Search for the cell housing the specified text and yield its [X, Y] center coordinate. 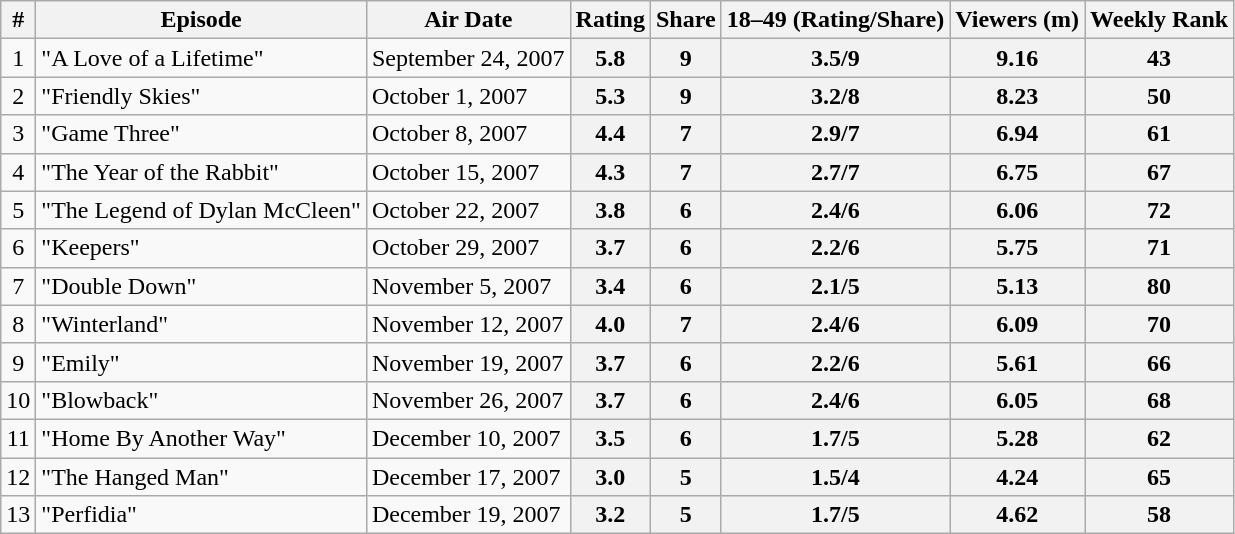
November 5, 2007 [468, 286]
"Emily" [202, 362]
70 [1160, 324]
3.8 [610, 210]
5.13 [1018, 286]
3.5/9 [836, 58]
3 [18, 134]
3.0 [610, 477]
November 19, 2007 [468, 362]
December 10, 2007 [468, 438]
18–49 (Rating/Share) [836, 20]
6.09 [1018, 324]
Weekly Rank [1160, 20]
December 19, 2007 [468, 515]
October 8, 2007 [468, 134]
5.28 [1018, 438]
September 24, 2007 [468, 58]
67 [1160, 172]
6.05 [1018, 400]
13 [18, 515]
4.0 [610, 324]
9.16 [1018, 58]
3.2/8 [836, 96]
October 15, 2007 [468, 172]
80 [1160, 286]
58 [1160, 515]
4.62 [1018, 515]
"Friendly Skies" [202, 96]
50 [1160, 96]
5.8 [610, 58]
62 [1160, 438]
Rating [610, 20]
71 [1160, 248]
5.3 [610, 96]
"Perfidia" [202, 515]
October 1, 2007 [468, 96]
# [18, 20]
October 22, 2007 [468, 210]
2.9/7 [836, 134]
6.94 [1018, 134]
5.75 [1018, 248]
Viewers (m) [1018, 20]
3.5 [610, 438]
"A Love of a Lifetime" [202, 58]
2.7/7 [836, 172]
65 [1160, 477]
November 12, 2007 [468, 324]
4.4 [610, 134]
Share [686, 20]
5.61 [1018, 362]
"Winterland" [202, 324]
2 [18, 96]
"The Hanged Man" [202, 477]
43 [1160, 58]
6.06 [1018, 210]
66 [1160, 362]
72 [1160, 210]
"Keepers" [202, 248]
"Double Down" [202, 286]
4.3 [610, 172]
8.23 [1018, 96]
"Game Three" [202, 134]
3.2 [610, 515]
"The Legend of Dylan McCleen" [202, 210]
11 [18, 438]
2.1/5 [836, 286]
10 [18, 400]
1 [18, 58]
4 [18, 172]
Air Date [468, 20]
November 26, 2007 [468, 400]
12 [18, 477]
"Blowback" [202, 400]
68 [1160, 400]
3.4 [610, 286]
October 29, 2007 [468, 248]
December 17, 2007 [468, 477]
4.24 [1018, 477]
8 [18, 324]
1.5/4 [836, 477]
61 [1160, 134]
6.75 [1018, 172]
"Home By Another Way" [202, 438]
Episode [202, 20]
"The Year of the Rabbit" [202, 172]
